For the text-containing cell, return its midpoint in [x, y] coordinate format. 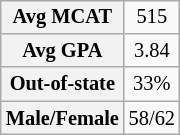
Out-of-state [62, 84]
3.84 [152, 51]
33% [152, 84]
515 [152, 17]
Male/Female [62, 118]
Avg MCAT [62, 17]
Avg GPA [62, 51]
58/62 [152, 118]
